Scan for the cell matching the given text and deliver its (x, y) coordinate at center. 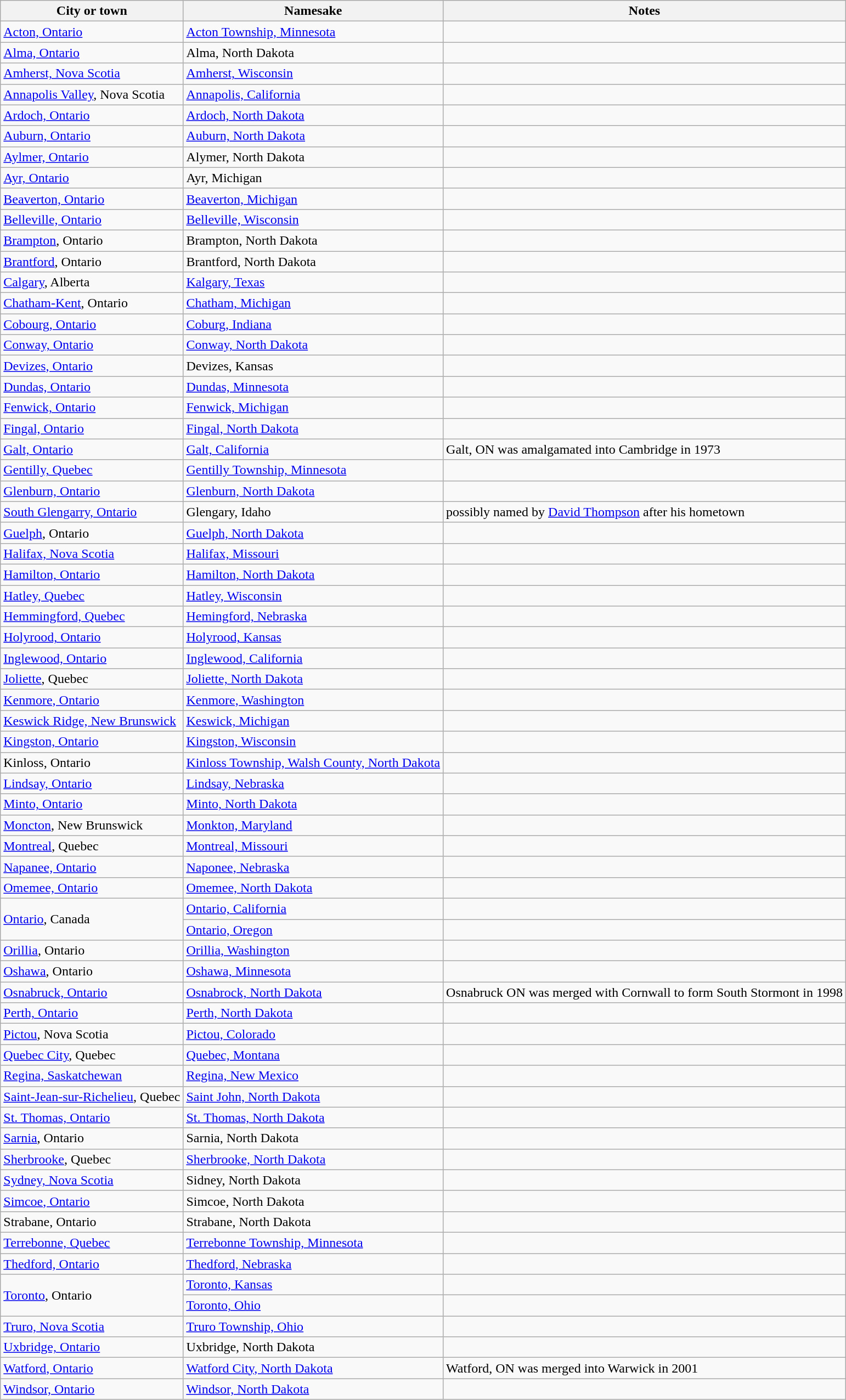
Brampton, Ontario (92, 240)
Hemingford, Nebraska (313, 617)
Galt, California (313, 449)
Keswick, Michigan (313, 721)
Chatham-Kent, Ontario (92, 303)
Perth, North Dakota (313, 1013)
Fenwick, Ontario (92, 408)
Alymer, North Dakota (313, 157)
Osnabruck ON was merged with Cornwall to form South Stormont in 1998 (645, 992)
Kalgary, Texas (313, 283)
Calgary, Alberta (92, 283)
Simcoe, North Dakota (313, 1201)
Devizes, Kansas (313, 366)
Sarnia, Ontario (92, 1138)
Kingston, Wisconsin (313, 742)
Dundas, Minnesota (313, 387)
Chatham, Michigan (313, 303)
Pictou, Colorado (313, 1034)
Belleville, Wisconsin (313, 219)
Ardoch, Ontario (92, 115)
Conway, North Dakota (313, 345)
Quebec City, Quebec (92, 1055)
Watford, ON was merged into Warwick in 2001 (645, 1368)
Beaverton, Ontario (92, 199)
Aylmer, Ontario (92, 157)
Truro, Nova Scotia (92, 1326)
Ayr, Ontario (92, 178)
Kenmore, Washington (313, 700)
Halifax, Nova Scotia (92, 554)
Minto, Ontario (92, 804)
Sarnia, North Dakota (313, 1138)
Terrebonne, Quebec (92, 1243)
Strabane, North Dakota (313, 1222)
Annapolis Valley, Nova Scotia (92, 94)
Hamilton, Ontario (92, 574)
Kingston, Ontario (92, 742)
Alma, Ontario (92, 53)
Montreal, Quebec (92, 846)
Guelph, Ontario (92, 533)
Hatley, Quebec (92, 595)
Brampton, North Dakota (313, 240)
Acton Township, Minnesota (313, 32)
Halifax, Missouri (313, 554)
Inglewood, Ontario (92, 658)
Thedford, Nebraska (313, 1263)
Osnabrock, North Dakota (313, 992)
Minto, North Dakota (313, 804)
Galt, ON was amalgamated into Cambridge in 1973 (645, 449)
Saint John, North Dakota (313, 1097)
Perth, Ontario (92, 1013)
Holyrood, Ontario (92, 637)
Osnabruck, Ontario (92, 992)
Regina, New Mexico (313, 1076)
Quebec, Montana (313, 1055)
Glenburn, Ontario (92, 491)
Belleville, Ontario (92, 219)
possibly named by David Thompson after his hometown (645, 512)
Sydney, Nova Scotia (92, 1180)
Regina, Saskatchewan (92, 1076)
Hemmingford, Quebec (92, 617)
Toronto, Kansas (313, 1285)
Cobourg, Ontario (92, 324)
Annapolis, California (313, 94)
Fingal, North Dakota (313, 428)
Lindsay, Ontario (92, 783)
Auburn, North Dakota (313, 136)
Orillia, Ontario (92, 951)
Oshawa, Ontario (92, 972)
South Glengarry, Ontario (92, 512)
Auburn, Ontario (92, 136)
Monkton, Maryland (313, 825)
Watford City, North Dakota (313, 1368)
Kinloss, Ontario (92, 763)
Sherbrooke, North Dakota (313, 1159)
Hatley, Wisconsin (313, 595)
Orillia, Washington (313, 951)
Fingal, Ontario (92, 428)
Pictou, Nova Scotia (92, 1034)
Inglewood, California (313, 658)
Joliette, North Dakota (313, 679)
Oshawa, Minnesota (313, 972)
Watford, Ontario (92, 1368)
Strabane, Ontario (92, 1222)
St. Thomas, North Dakota (313, 1117)
Omemee, North Dakota (313, 888)
Brantford, North Dakota (313, 262)
Thedford, Ontario (92, 1263)
Glengary, Idaho (313, 512)
Uxbridge, Ontario (92, 1347)
Simcoe, Ontario (92, 1201)
Toronto, Ontario (92, 1295)
Acton, Ontario (92, 32)
Omemee, Ontario (92, 888)
Gentilly Township, Minnesota (313, 470)
Beaverton, Michigan (313, 199)
Uxbridge, North Dakota (313, 1347)
Dundas, Ontario (92, 387)
Montreal, Missouri (313, 846)
Sidney, North Dakota (313, 1180)
Toronto, Ohio (313, 1306)
Joliette, Quebec (92, 679)
Guelph, North Dakota (313, 533)
Ontario, Canada (92, 919)
Notes (645, 11)
Terrebonne Township, Minnesota (313, 1243)
Galt, Ontario (92, 449)
Kenmore, Ontario (92, 700)
Alma, North Dakota (313, 53)
Ayr, Michigan (313, 178)
Kinloss Township, Walsh County, North Dakota (313, 763)
Windsor, North Dakota (313, 1389)
St. Thomas, Ontario (92, 1117)
Amherst, Wisconsin (313, 74)
Ontario, Oregon (313, 930)
Ontario, California (313, 908)
Amherst, Nova Scotia (92, 74)
Devizes, Ontario (92, 366)
Gentilly, Quebec (92, 470)
Coburg, Indiana (313, 324)
Saint-Jean-sur-Richelieu, Quebec (92, 1097)
Conway, Ontario (92, 345)
Napanee, Ontario (92, 867)
Glenburn, North Dakota (313, 491)
City or town (92, 11)
Truro Township, Ohio (313, 1326)
Ardoch, North Dakota (313, 115)
Namesake (313, 11)
Brantford, Ontario (92, 262)
Keswick Ridge, New Brunswick (92, 721)
Fenwick, Michigan (313, 408)
Sherbrooke, Quebec (92, 1159)
Holyrood, Kansas (313, 637)
Naponee, Nebraska (313, 867)
Windsor, Ontario (92, 1389)
Moncton, New Brunswick (92, 825)
Hamilton, North Dakota (313, 574)
Lindsay, Nebraska (313, 783)
